Pinpoint the cell where the given text exists, returning its (X, Y) midpoint coordinate. 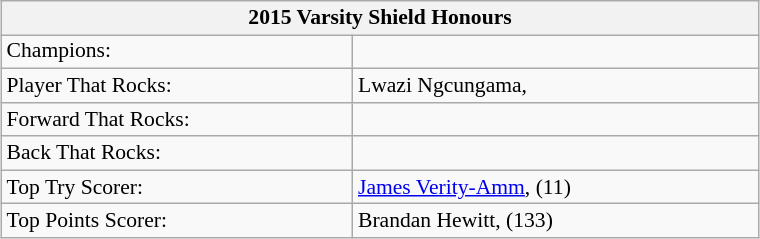
Forward That Rocks: (178, 120)
Brandan Hewitt, (133) (556, 221)
2015 Varsity Shield Honours (380, 18)
Top Points Scorer: (178, 221)
Champions: (178, 52)
James Verity-Amm, (11) (556, 187)
Top Try Scorer: (178, 187)
Lwazi Ngcungama, (556, 86)
Back That Rocks: (178, 154)
Player That Rocks: (178, 86)
